Detect which cell encompasses the target text, then output its [x, y] center coordinate. 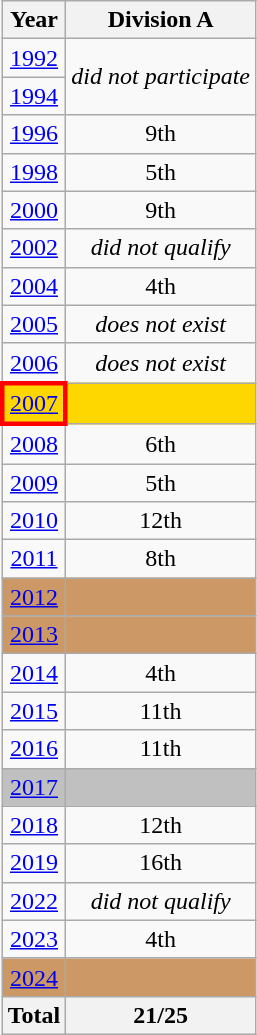
Year [34, 20]
16th [161, 863]
2016 [34, 749]
2006 [34, 363]
2007 [34, 404]
2014 [34, 673]
2002 [34, 248]
2019 [34, 863]
2024 [34, 977]
2017 [34, 787]
did not participate [161, 77]
Total [34, 1015]
2005 [34, 324]
2022 [34, 901]
2008 [34, 444]
1992 [34, 58]
2009 [34, 483]
1996 [34, 134]
2013 [34, 635]
1994 [34, 96]
2012 [34, 597]
2000 [34, 210]
6th [161, 444]
Division A [161, 20]
2023 [34, 939]
8th [161, 559]
2011 [34, 559]
2015 [34, 711]
21/25 [161, 1015]
2018 [34, 825]
2010 [34, 521]
1998 [34, 172]
2004 [34, 286]
